Output the [X, Y] coordinate of the center of the cell containing the given text.  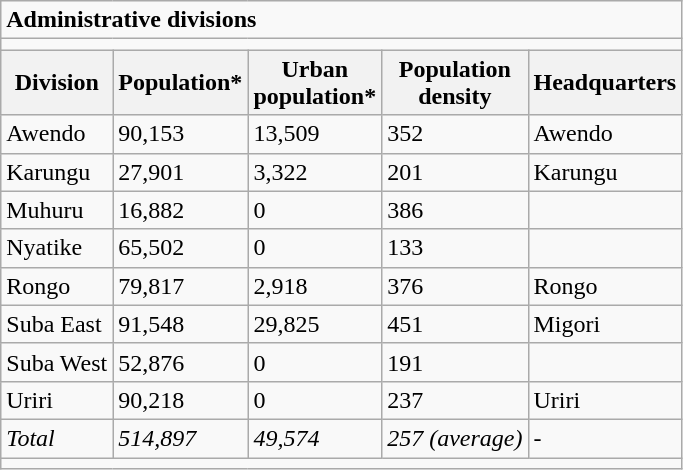
90,218 [180, 400]
16,882 [180, 210]
257 (average) [455, 438]
52,876 [180, 362]
91,548 [180, 324]
Urbanpopulation* [315, 82]
Headquarters [605, 82]
- [605, 438]
451 [455, 324]
237 [455, 400]
Total [57, 438]
Suba East [57, 324]
376 [455, 286]
2,918 [315, 286]
386 [455, 210]
79,817 [180, 286]
Nyatike [57, 248]
352 [455, 134]
201 [455, 172]
Administrative divisions [342, 20]
Migori [605, 324]
27,901 [180, 172]
514,897 [180, 438]
133 [455, 248]
29,825 [315, 324]
Division [57, 82]
13,509 [315, 134]
Populationdensity [455, 82]
90,153 [180, 134]
49,574 [315, 438]
3,322 [315, 172]
191 [455, 362]
Muhuru [57, 210]
Suba West [57, 362]
65,502 [180, 248]
Population* [180, 82]
